Pinpoint the cell where the given text exists, returning its [x, y] midpoint coordinate. 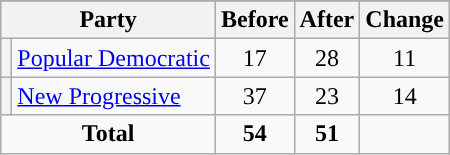
Before [254, 20]
Total [108, 134]
New Progressive [114, 96]
After [327, 20]
14 [405, 96]
37 [254, 96]
Change [405, 20]
54 [254, 134]
11 [405, 58]
Party [108, 20]
23 [327, 96]
51 [327, 134]
Popular Democratic [114, 58]
28 [327, 58]
17 [254, 58]
